From the cell containing the given text, extract its center point as [X, Y] coordinate. 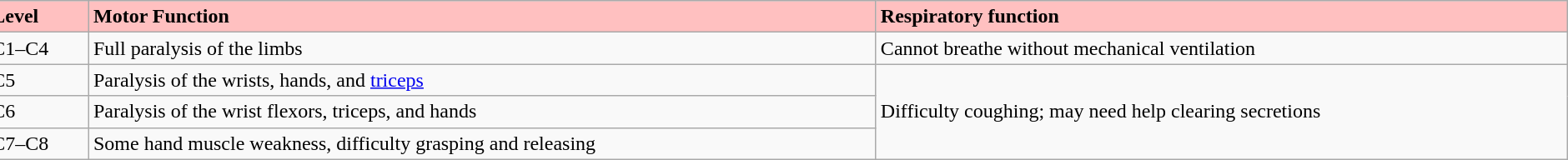
Some hand muscle weakness, difficulty grasping and releasing [482, 143]
Paralysis of the wrists, hands, and triceps [482, 80]
Respiratory function [1221, 17]
Cannot breathe without mechanical ventilation [1221, 48]
Paralysis of the wrist flexors, triceps, and hands [482, 112]
Difficulty coughing; may need help clearing secretions [1221, 112]
Full paralysis of the limbs [482, 48]
Motor Function [482, 17]
